Return [X, Y] of the center of cell containing provided text 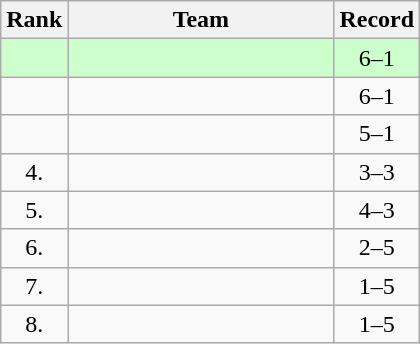
7. [34, 286]
Record [377, 20]
5. [34, 210]
5–1 [377, 134]
4. [34, 172]
3–3 [377, 172]
8. [34, 324]
Rank [34, 20]
Team [201, 20]
4–3 [377, 210]
6. [34, 248]
2–5 [377, 248]
